From the cell containing the given text, extract its center point as [x, y] coordinate. 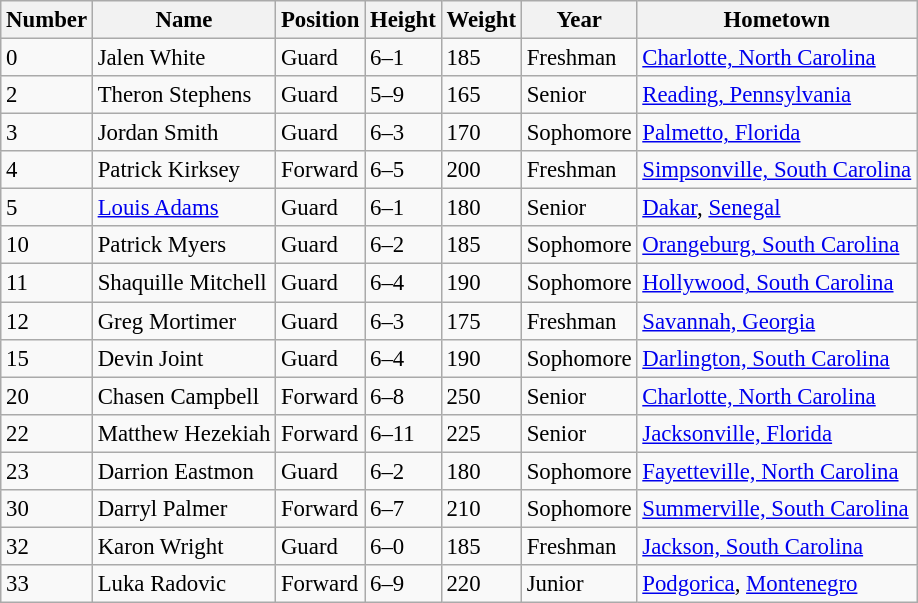
5–9 [403, 95]
Greg Mortimer [184, 321]
Theron Stephens [184, 95]
Darlington, South Carolina [777, 358]
6–7 [403, 509]
15 [47, 358]
Darrion Eastmon [184, 471]
Jackson, South Carolina [777, 546]
6–0 [403, 546]
Karon Wright [184, 546]
20 [47, 396]
3 [47, 133]
Jacksonville, Florida [777, 433]
Hometown [777, 20]
Luka Radovic [184, 584]
Patrick Kirksey [184, 170]
Devin Joint [184, 358]
Darryl Palmer [184, 509]
Podgorica, Montenegro [777, 584]
30 [47, 509]
6–11 [403, 433]
Number [47, 20]
11 [47, 283]
5 [47, 208]
2 [47, 95]
220 [481, 584]
Fayetteville, North Carolina [777, 471]
Hollywood, South Carolina [777, 283]
0 [47, 58]
Summerville, South Carolina [777, 509]
4 [47, 170]
170 [481, 133]
210 [481, 509]
23 [47, 471]
Palmetto, Florida [777, 133]
12 [47, 321]
225 [481, 433]
Shaquille Mitchell [184, 283]
33 [47, 584]
175 [481, 321]
Reading, Pennsylvania [777, 95]
Year [579, 20]
Savannah, Georgia [777, 321]
Dakar, Senegal [777, 208]
Junior [579, 584]
Position [320, 20]
Jalen White [184, 58]
Jordan Smith [184, 133]
Matthew Hezekiah [184, 433]
Orangeburg, South Carolina [777, 245]
Name [184, 20]
6–5 [403, 170]
200 [481, 170]
Height [403, 20]
22 [47, 433]
6–9 [403, 584]
Simpsonville, South Carolina [777, 170]
Louis Adams [184, 208]
Chasen Campbell [184, 396]
10 [47, 245]
165 [481, 95]
Weight [481, 20]
Patrick Myers [184, 245]
250 [481, 396]
32 [47, 546]
6–8 [403, 396]
